Locate the cell with the specified text and output its [X, Y] center coordinate. 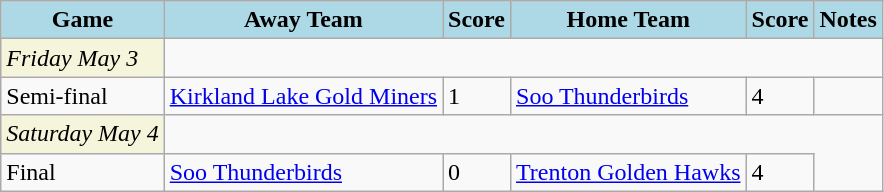
Saturday May 4 [82, 134]
Trenton Golden Hawks [629, 172]
Away Team [303, 20]
Home Team [629, 20]
Friday May 3 [82, 58]
0 [477, 172]
Kirkland Lake Gold Miners [303, 96]
Final [82, 172]
Semi-final [82, 96]
Notes [848, 20]
1 [477, 96]
Game [82, 20]
